Provide the [X, Y] coordinate of the cell's center where the given text is located.  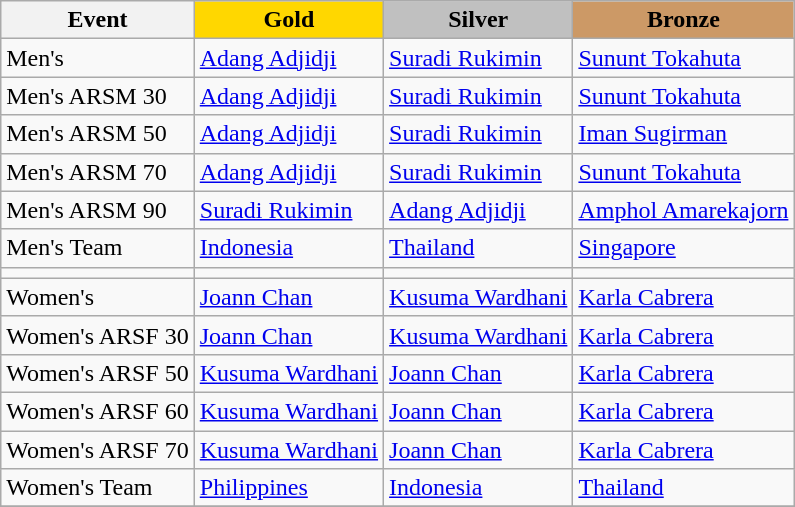
Gold [288, 20]
Bronze [684, 20]
Men's ARSM 70 [98, 172]
Men's ARSM 30 [98, 96]
Women's ARSF 50 [98, 373]
Silver [478, 20]
Men's ARSM 90 [98, 210]
Singapore [684, 248]
Philippines [288, 488]
Amphol Amarekajorn [684, 210]
Iman Sugirman [684, 134]
Event [98, 20]
Women's ARSF 30 [98, 335]
Men's [98, 58]
Women's ARSF 60 [98, 411]
Women's Team [98, 488]
Women's [98, 297]
Men's Team [98, 248]
Men's ARSM 50 [98, 134]
Women's ARSF 70 [98, 449]
